Pinpoint the cell where the given text exists, returning its [X, Y] midpoint coordinate. 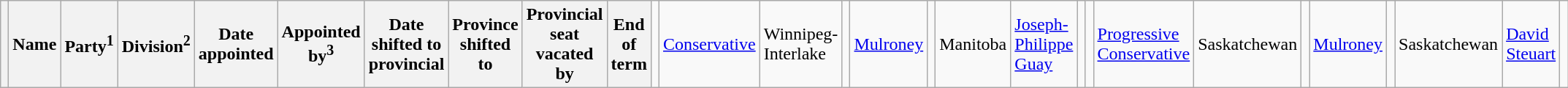
End of term [629, 44]
Manitoba [973, 44]
Name [35, 44]
Appointed by3 [321, 44]
Date shifted to provincial [406, 44]
Division2 [156, 44]
Winnipeg-Interlake [800, 44]
David Steuart [1531, 44]
Party1 [89, 44]
Date appointed [236, 44]
Province shifted to [485, 44]
Progressive Conservative [1144, 44]
Conservative [709, 44]
Provincial seat vacated by [565, 44]
Joseph-Philippe Guay [1044, 44]
